Determine the [X, Y] coordinate at the center of the cell enclosing the given text.  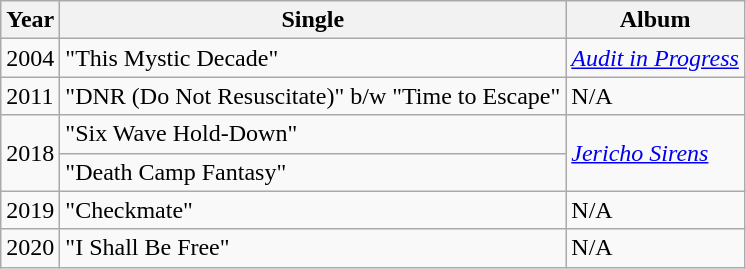
"Six Wave Hold-Down" [313, 134]
2004 [30, 58]
"Checkmate" [313, 210]
"Death Camp Fantasy" [313, 172]
2011 [30, 96]
"This Mystic Decade" [313, 58]
Jericho Sirens [656, 153]
Single [313, 20]
2020 [30, 248]
Year [30, 20]
"I Shall Be Free" [313, 248]
2019 [30, 210]
2018 [30, 153]
Album [656, 20]
Audit in Progress [656, 58]
"DNR (Do Not Resuscitate)" b/w "Time to Escape" [313, 96]
